Extract the [X, Y] coordinate from the center of the cell holding the provided text.  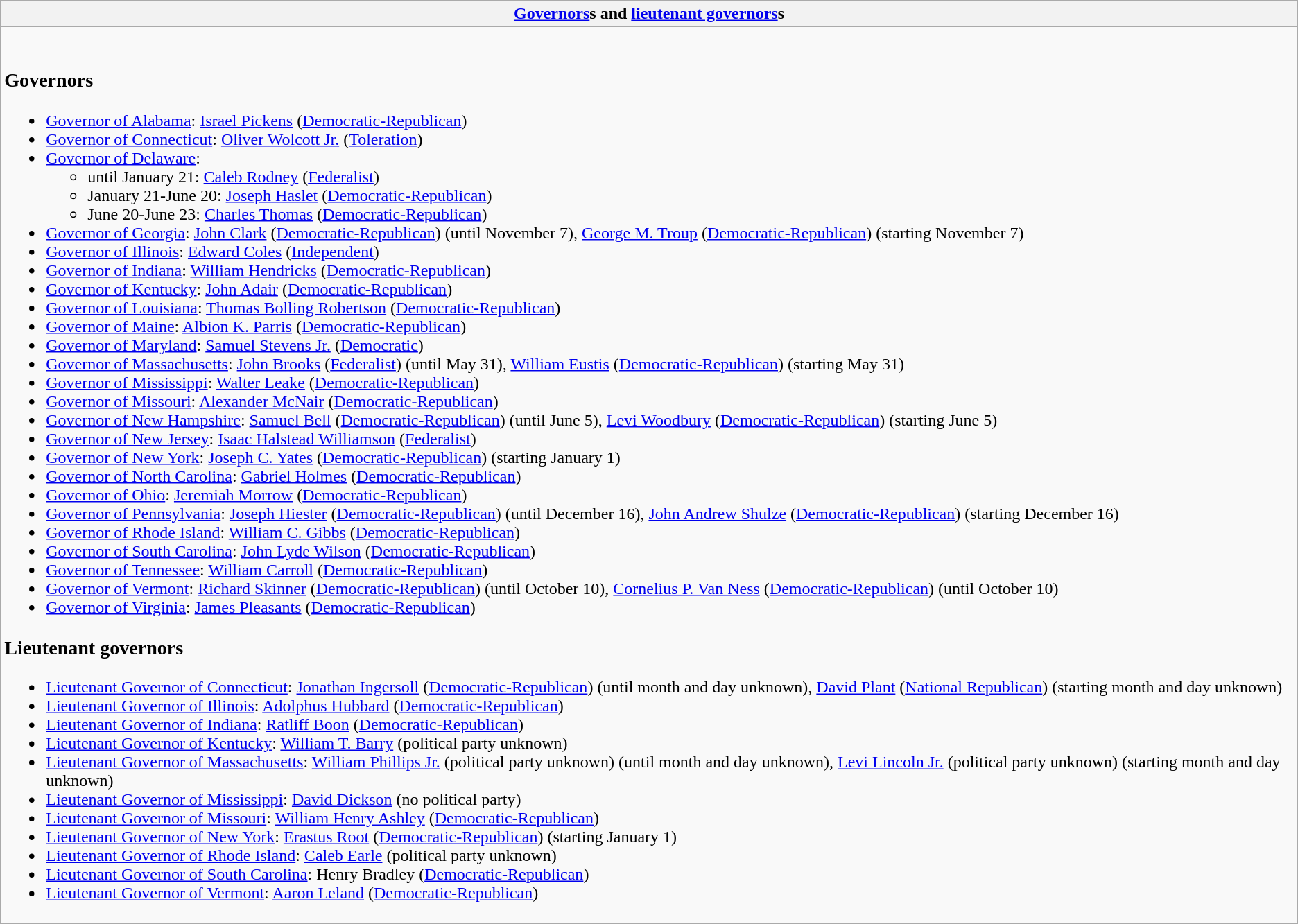
Governorss and lieutenant governorss [649, 14]
